For the text-containing cell, return its midpoint in (X, Y) coordinate format. 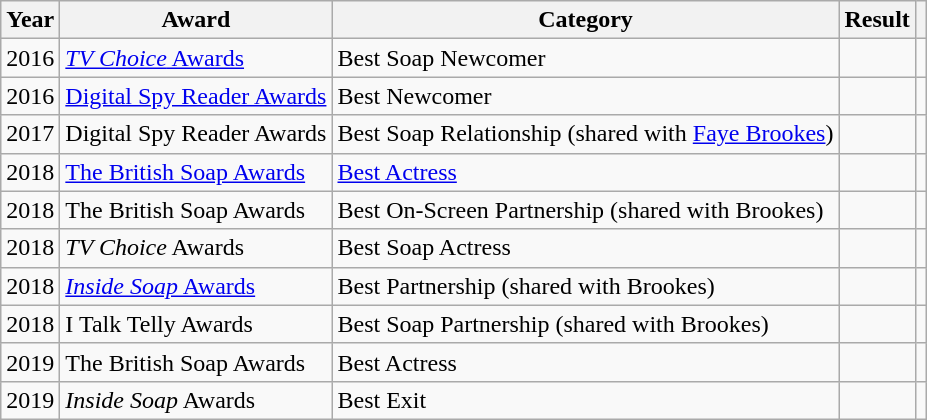
Best On-Screen Partnership (shared with Brookes) (586, 210)
Result (877, 20)
Award (196, 20)
2017 (30, 134)
Best Exit (586, 400)
Best Soap Partnership (shared with Brookes) (586, 324)
Best Soap Actress (586, 248)
Best Soap Relationship (shared with Faye Brookes) (586, 134)
Best Newcomer (586, 96)
I Talk Telly Awards (196, 324)
Best Soap Newcomer (586, 58)
Category (586, 20)
Best Partnership (shared with Brookes) (586, 286)
Year (30, 20)
